From the cell containing the given text, extract its center point as (X, Y) coordinate. 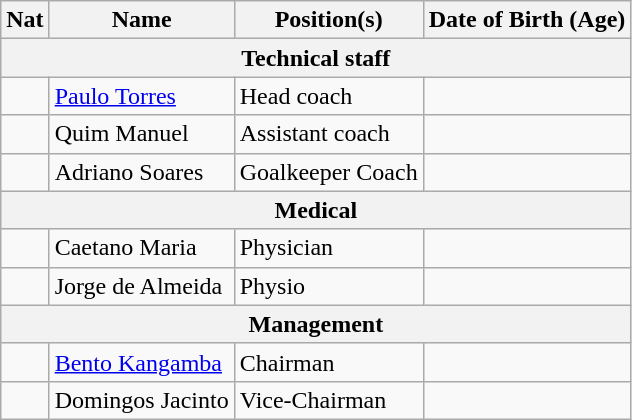
Domingos Jacinto (142, 400)
Chairman (328, 362)
Caetano Maria (142, 248)
Date of Birth (Age) (527, 20)
Nat (25, 20)
Paulo Torres (142, 96)
Assistant coach (328, 134)
Medical (316, 210)
Position(s) (328, 20)
Head coach (328, 96)
Bento Kangamba (142, 362)
Quim Manuel (142, 134)
Jorge de Almeida (142, 286)
Physio (328, 286)
Name (142, 20)
Vice-Chairman (328, 400)
Technical staff (316, 58)
Adriano Soares (142, 172)
Management (316, 324)
Goalkeeper Coach (328, 172)
Physician (328, 248)
